Locate the cell with the specified text and output its [X, Y] center coordinate. 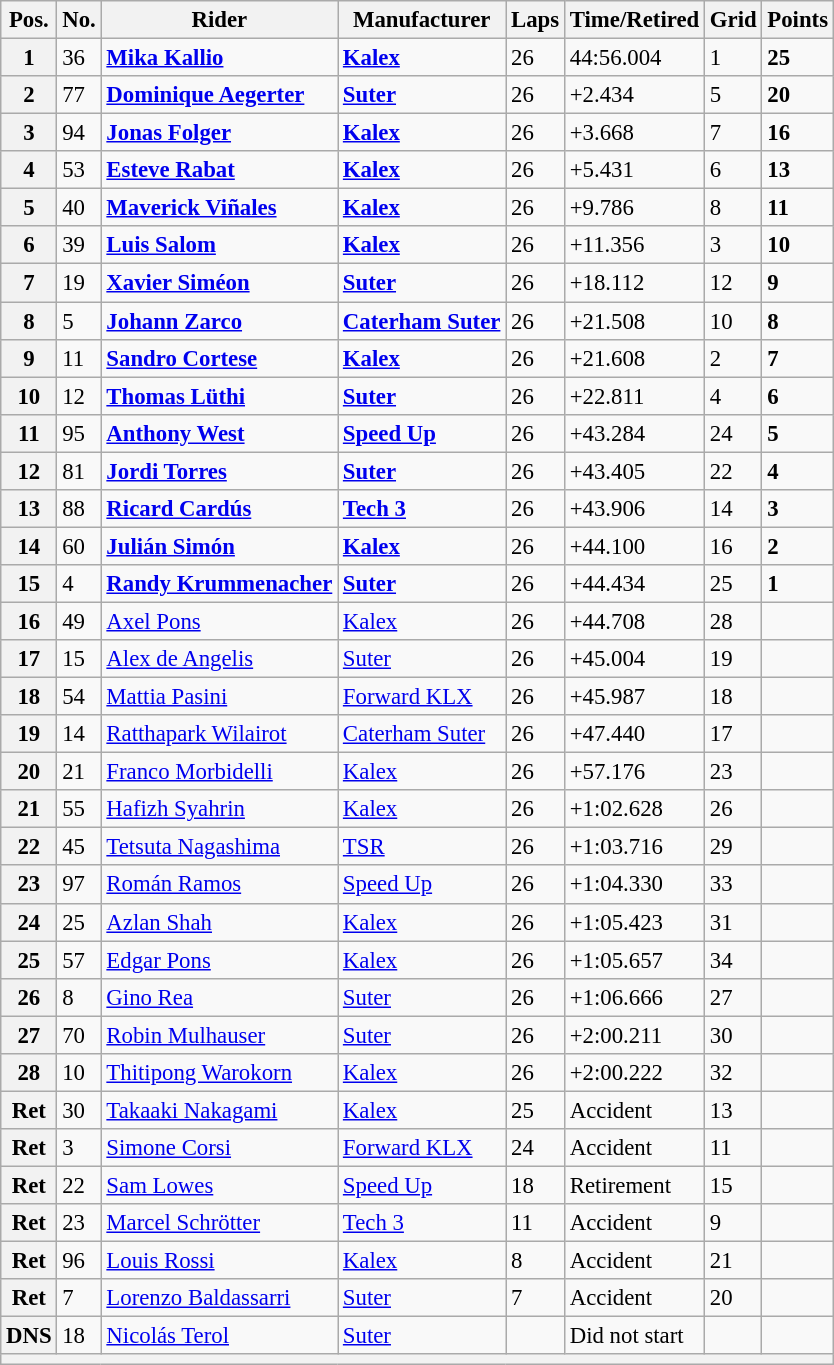
57 [79, 960]
+21.608 [634, 358]
Jonas Folger [220, 133]
Gino Rea [220, 997]
Lorenzo Baldassarri [220, 1298]
39 [79, 245]
Manufacturer [422, 20]
44:56.004 [634, 58]
Maverick Viñales [220, 208]
96 [79, 1261]
34 [734, 960]
70 [79, 1035]
+57.176 [634, 772]
81 [79, 471]
Thomas Lüthi [220, 396]
Tetsuta Nagashima [220, 847]
Robin Mulhauser [220, 1035]
36 [79, 58]
Grid [734, 20]
+3.668 [634, 133]
88 [79, 509]
60 [79, 546]
77 [79, 95]
Laps [536, 20]
45 [79, 847]
+1:05.657 [634, 960]
Takaaki Nakagami [220, 1110]
+44.434 [634, 584]
Edgar Pons [220, 960]
+43.405 [634, 471]
32 [734, 1073]
Randy Krummenacher [220, 584]
+1:06.666 [634, 997]
95 [79, 433]
Johann Zarco [220, 321]
Nicolás Terol [220, 1336]
Luis Salom [220, 245]
97 [79, 885]
55 [79, 809]
+1:02.628 [634, 809]
Xavier Siméon [220, 283]
Did not start [634, 1336]
+43.906 [634, 509]
54 [79, 697]
Sam Lowes [220, 1185]
Azlan Shah [220, 922]
+45.987 [634, 697]
Points [798, 20]
49 [79, 621]
+44.708 [634, 621]
94 [79, 133]
Sandro Cortese [220, 358]
+43.284 [634, 433]
Jordi Torres [220, 471]
+45.004 [634, 659]
+21.508 [634, 321]
40 [79, 208]
Esteve Rabat [220, 170]
+44.100 [634, 546]
+2.434 [634, 95]
Román Ramos [220, 885]
Mattia Pasini [220, 697]
+1:03.716 [634, 847]
Marcel Schrötter [220, 1223]
+1:05.423 [634, 922]
Franco Morbidelli [220, 772]
+18.112 [634, 283]
+9.786 [634, 208]
Dominique Aegerter [220, 95]
Louis Rossi [220, 1261]
29 [734, 847]
+47.440 [634, 734]
Rider [220, 20]
Julián Simón [220, 546]
31 [734, 922]
Mika Kallio [220, 58]
+22.811 [634, 396]
Simone Corsi [220, 1148]
Thitipong Warokorn [220, 1073]
TSR [422, 847]
DNS [29, 1336]
Pos. [29, 20]
+2:00.211 [634, 1035]
+1:04.330 [634, 885]
Time/Retired [634, 20]
Anthony West [220, 433]
53 [79, 170]
33 [734, 885]
Alex de Angelis [220, 659]
Axel Pons [220, 621]
Ratthapark Wilairot [220, 734]
+11.356 [634, 245]
Ricard Cardús [220, 509]
No. [79, 20]
+2:00.222 [634, 1073]
Hafizh Syahrin [220, 809]
+5.431 [634, 170]
Retirement [634, 1185]
